Find where the given text appears and provide that cell's center as [x, y] coordinate. 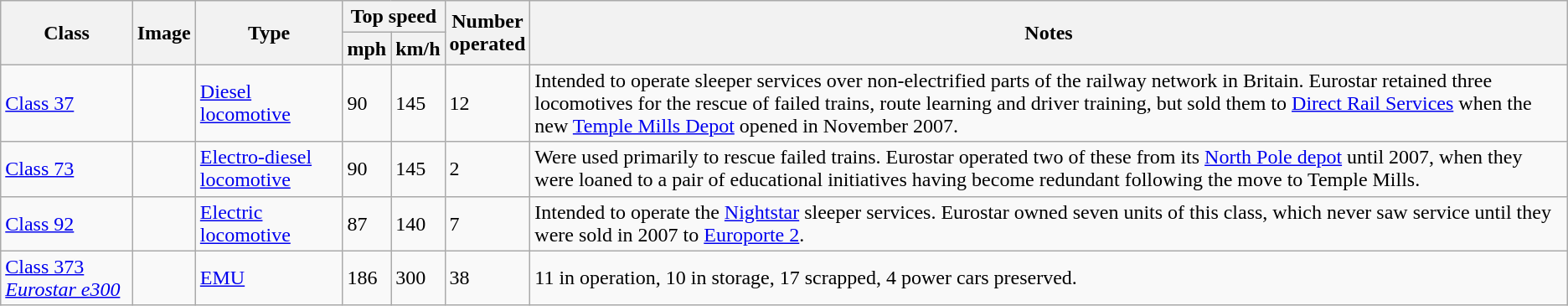
Class 37 [67, 103]
Class 92 [67, 223]
38 [487, 278]
Class [67, 33]
Class 373 Eurostar e300 [67, 278]
140 [418, 223]
EMU [269, 278]
Numberoperated [487, 33]
7 [487, 223]
87 [367, 223]
Type [269, 33]
12 [487, 103]
2 [487, 169]
Notes [1049, 33]
km/h [418, 49]
186 [367, 278]
300 [418, 278]
Diesel locomotive [269, 103]
Electro-diesel locomotive [269, 169]
Electric locomotive [269, 223]
Class 73 [67, 169]
Image [164, 33]
11 in operation, 10 in storage, 17 scrapped, 4 power cars preserved. [1049, 278]
mph [367, 49]
Top speed [394, 17]
